Pinpoint the cell where the given text exists, returning its [x, y] midpoint coordinate. 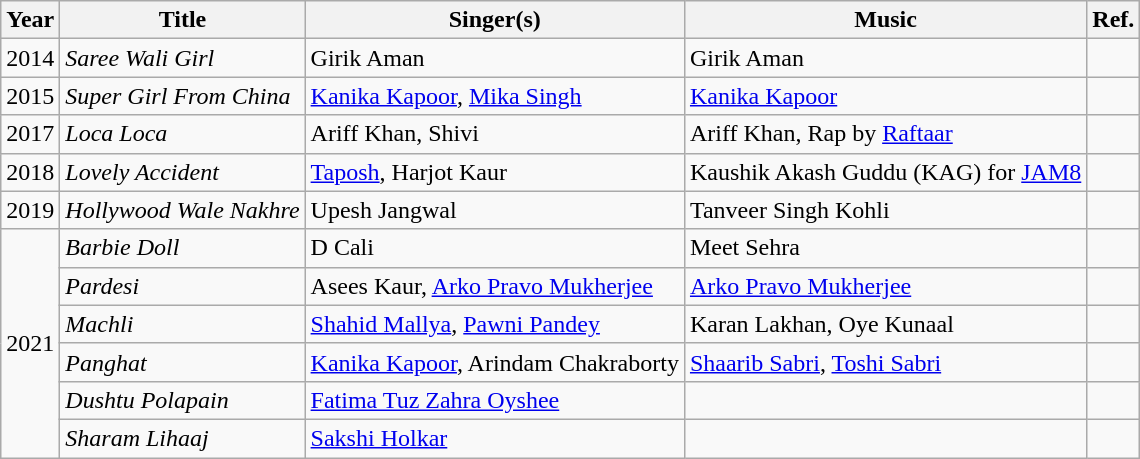
Machli [182, 324]
Barbie Doll [182, 248]
Tanveer Singh Kohli [885, 210]
Loca Loca [182, 134]
Sharam Lihaaj [182, 438]
Ariff Khan, Shivi [494, 134]
Meet Sehra [885, 248]
Karan Lakhan, Oye Kunaal [885, 324]
2015 [30, 96]
2021 [30, 343]
2018 [30, 172]
Taposh, Harjot Kaur [494, 172]
Panghat [182, 362]
Kaushik Akash Guddu (KAG) for JAM8 [885, 172]
Sakshi Holkar [494, 438]
2017 [30, 134]
Shahid Mallya, Pawni Pandey [494, 324]
Music [885, 20]
2019 [30, 210]
Asees Kaur, Arko Pravo Mukherjee [494, 286]
Arko Pravo Mukherjee [885, 286]
Ariff Khan, Rap by Raftaar [885, 134]
Dushtu Polapain [182, 400]
Kanika Kapoor [885, 96]
Shaarib Sabri, Toshi Sabri [885, 362]
Saree Wali Girl [182, 58]
Kanika Kapoor, Mika Singh [494, 96]
2014 [30, 58]
Ref. [1114, 20]
Lovely Accident [182, 172]
Hollywood Wale Nakhre [182, 210]
Fatima Tuz Zahra Oyshee [494, 400]
Kanika Kapoor, Arindam Chakraborty [494, 362]
Title [182, 20]
Year [30, 20]
Super Girl From China [182, 96]
Upesh Jangwal [494, 210]
D Cali [494, 248]
Singer(s) [494, 20]
Pardesi [182, 286]
